Detect which cell encompasses the target text, then output its [X, Y] center coordinate. 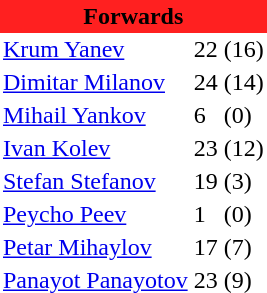
17 [206, 248]
Krum Yanev [96, 50]
(7) [244, 248]
Petar Mihaylov [96, 248]
(16) [244, 50]
19 [206, 182]
Dimitar Milanov [96, 82]
22 [206, 50]
(3) [244, 182]
(14) [244, 82]
Peycho Peev [96, 214]
1 [206, 214]
Stefan Stefanov [96, 182]
23 [206, 148]
(12) [244, 148]
Forwards [134, 16]
Ivan Kolev [96, 148]
6 [206, 116]
24 [206, 82]
Mihail Yankov [96, 116]
